Extract the [X, Y] coordinate from the center of the cell holding the provided text.  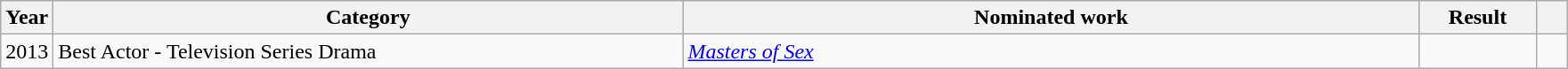
2013 [27, 51]
Best Actor - Television Series Drama [369, 51]
Result [1478, 18]
Nominated work [1051, 18]
Category [369, 18]
Masters of Sex [1051, 51]
Year [27, 18]
